Find where the given text appears and provide that cell's center as (X, Y) coordinate. 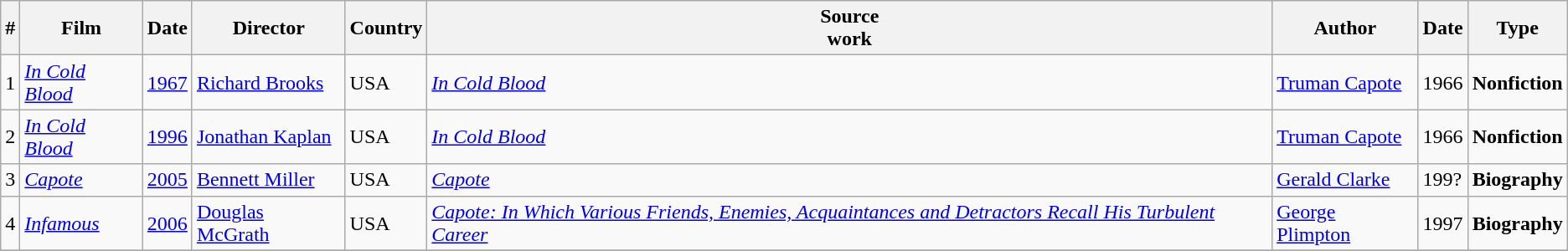
199? (1442, 180)
1967 (168, 82)
3 (10, 180)
1997 (1442, 223)
Douglas McGrath (268, 223)
2 (10, 137)
Infamous (82, 223)
Gerald Clarke (1345, 180)
1996 (168, 137)
Sourcework (849, 28)
Bennett Miller (268, 180)
Country (386, 28)
Capote: In Which Various Friends, Enemies, Acquaintances and Detractors Recall His Turbulent Career (849, 223)
Author (1345, 28)
4 (10, 223)
Richard Brooks (268, 82)
Director (268, 28)
Jonathan Kaplan (268, 137)
Film (82, 28)
1 (10, 82)
Type (1518, 28)
George Plimpton (1345, 223)
# (10, 28)
2006 (168, 223)
2005 (168, 180)
